Return the (X, Y) coordinate for the center point of the cell that contains the specified text.  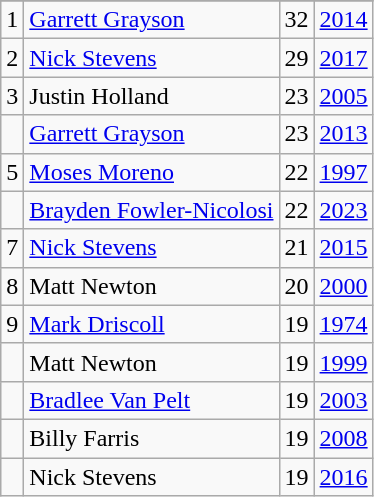
2 (12, 58)
Billy Farris (152, 438)
1 (12, 20)
32 (296, 20)
2013 (344, 134)
8 (12, 286)
Justin Holland (152, 96)
2015 (344, 248)
Moses Moreno (152, 172)
2000 (344, 286)
2014 (344, 20)
2023 (344, 210)
2005 (344, 96)
Mark Driscoll (152, 324)
7 (12, 248)
29 (296, 58)
2016 (344, 477)
3 (12, 96)
2008 (344, 438)
21 (296, 248)
Brayden Fowler-Nicolosi (152, 210)
2017 (344, 58)
Bradlee Van Pelt (152, 400)
5 (12, 172)
2003 (344, 400)
9 (12, 324)
1974 (344, 324)
20 (296, 286)
1997 (344, 172)
1999 (344, 362)
